Return the (X, Y) coordinate for the center point of the cell that contains the specified text.  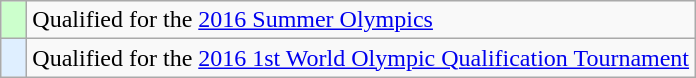
Qualified for the 2016 1st World Olympic Qualification Tournament (361, 58)
Qualified for the 2016 Summer Olympics (361, 20)
